Pinpoint the cell where the given text exists, returning its [x, y] midpoint coordinate. 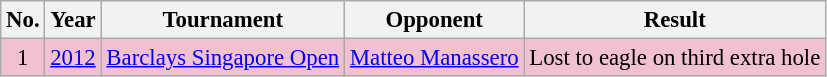
No. [23, 20]
Year [73, 20]
Barclays Singapore Open [222, 58]
2012 [73, 58]
Matteo Manassero [434, 58]
1 [23, 58]
Result [675, 20]
Lost to eagle on third extra hole [675, 58]
Opponent [434, 20]
Tournament [222, 20]
